Scan for the cell matching the given text and deliver its [x, y] coordinate at center. 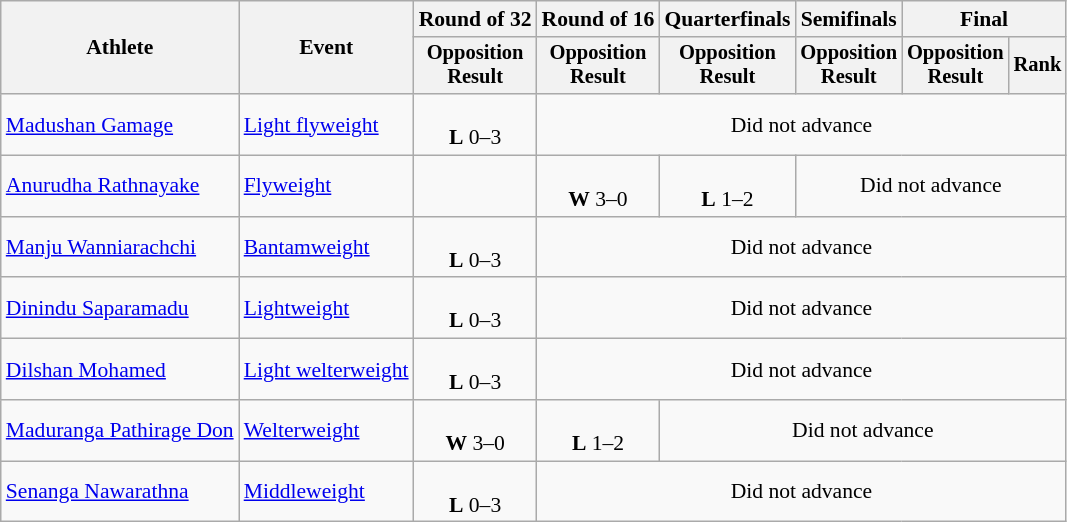
Semifinals [848, 19]
Athlete [120, 48]
Final [984, 19]
Madushan Gamage [120, 124]
Light flyweight [326, 124]
Quarterfinals [727, 19]
Dilshan Mohamed [120, 370]
Lightweight [326, 308]
Event [326, 48]
Flyweight [326, 186]
Senanga Nawarathna [120, 492]
Middleweight [326, 492]
Anurudha Rathnayake [120, 186]
Maduranga Pathirage Don [120, 430]
Round of 32 [476, 19]
Light welterweight [326, 370]
Welterweight [326, 430]
Rank [1038, 66]
Manju Wanniarachchi [120, 248]
Bantamweight [326, 248]
Round of 16 [598, 19]
Dinindu Saparamadu [120, 308]
